Capture the cell that displays the provided text and extract its (x, y) central coordinate. 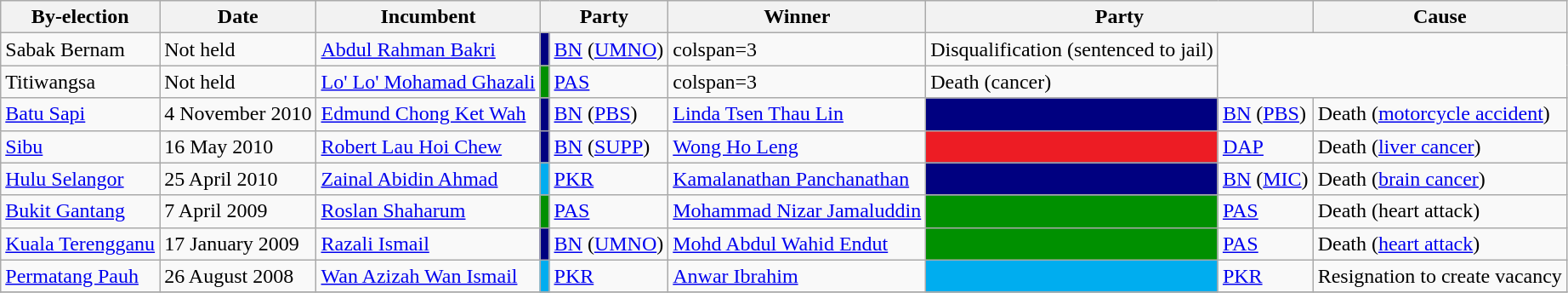
7 April 2009 (238, 211)
Zainal Abidin Ahmad (429, 179)
Roslan Shaharum (429, 211)
Razali Ismail (429, 244)
Edmund Chong Ket Wah (429, 114)
Kuala Terengganu (80, 244)
Mohammad Nizar Jamaluddin (798, 211)
4 November 2010 (238, 114)
Anwar Ibrahim (798, 276)
Mohd Abdul Wahid Endut (798, 244)
Disqualification (sentenced to jail) (1072, 49)
Death (brain cancer) (1440, 179)
Resignation to create vacancy (1440, 276)
Robert Lau Hoi Chew (429, 146)
BN (MIC) (1265, 179)
DAP (1265, 146)
Winner (798, 17)
Abdul Rahman Bakri (429, 49)
Death (liver cancer) (1440, 146)
Bukit Gantang (80, 211)
17 January 2009 (238, 244)
Cause (1440, 17)
Hulu Selangor (80, 179)
26 August 2008 (238, 276)
Incumbent (429, 17)
Titiwangsa (80, 82)
Sibu (80, 146)
25 April 2010 (238, 179)
Permatang Pauh (80, 276)
16 May 2010 (238, 146)
Batu Sapi (80, 114)
Lo' Lo' Mohamad Ghazali (429, 82)
Sabak Bernam (80, 49)
Death (cancer) (1072, 82)
Date (238, 17)
Linda Tsen Thau Lin (798, 114)
By-election (80, 17)
Wan Azizah Wan Ismail (429, 276)
Wong Ho Leng (798, 146)
BN (SUPP) (609, 146)
Death (motorcycle accident) (1440, 114)
Kamalanathan Panchanathan (798, 179)
